Identify which cell holds the provided text, then report its (X, Y) central coordinate. 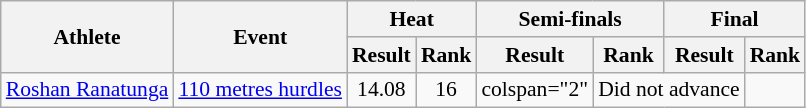
Athlete (88, 36)
Final (734, 19)
Event (260, 36)
Semi-finals (570, 19)
14.08 (382, 90)
Roshan Ranatunga (88, 90)
Heat (412, 19)
colspan="2" (534, 90)
16 (446, 90)
Did not advance (669, 90)
110 metres hurdles (260, 90)
